Locate the cell with the specified text and output its [X, Y] center coordinate. 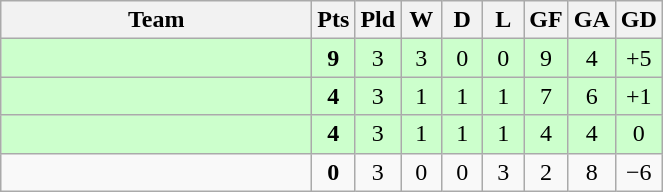
Pts [334, 20]
7 [546, 96]
2 [546, 172]
Team [156, 20]
GD [638, 20]
GA [592, 20]
−6 [638, 172]
W [422, 20]
D [462, 20]
6 [592, 96]
+1 [638, 96]
L [504, 20]
+5 [638, 58]
8 [592, 172]
GF [546, 20]
Pld [378, 20]
